Extract the [x, y] coordinate from the center of the cell holding the provided text.  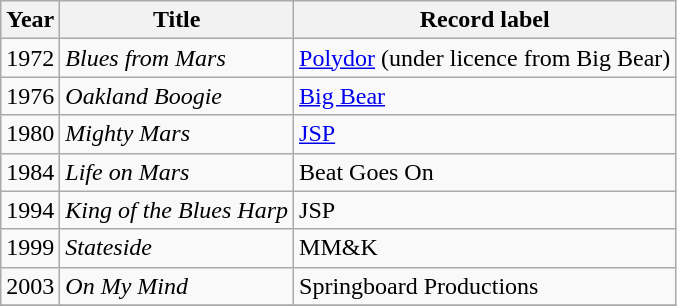
Beat Goes On [485, 172]
Springboard Productions [485, 286]
2003 [30, 286]
1999 [30, 248]
Mighty Mars [177, 134]
1972 [30, 58]
On My Mind [177, 286]
King of the Blues Harp [177, 210]
1980 [30, 134]
Stateside [177, 248]
1994 [30, 210]
Record label [485, 20]
Big Bear [485, 96]
MM&K [485, 248]
Blues from Mars [177, 58]
Life on Mars [177, 172]
Title [177, 20]
Polydor (under licence from Big Bear) [485, 58]
1976 [30, 96]
Oakland Boogie [177, 96]
Year [30, 20]
1984 [30, 172]
